Search for the cell housing the specified text and yield its (x, y) center coordinate. 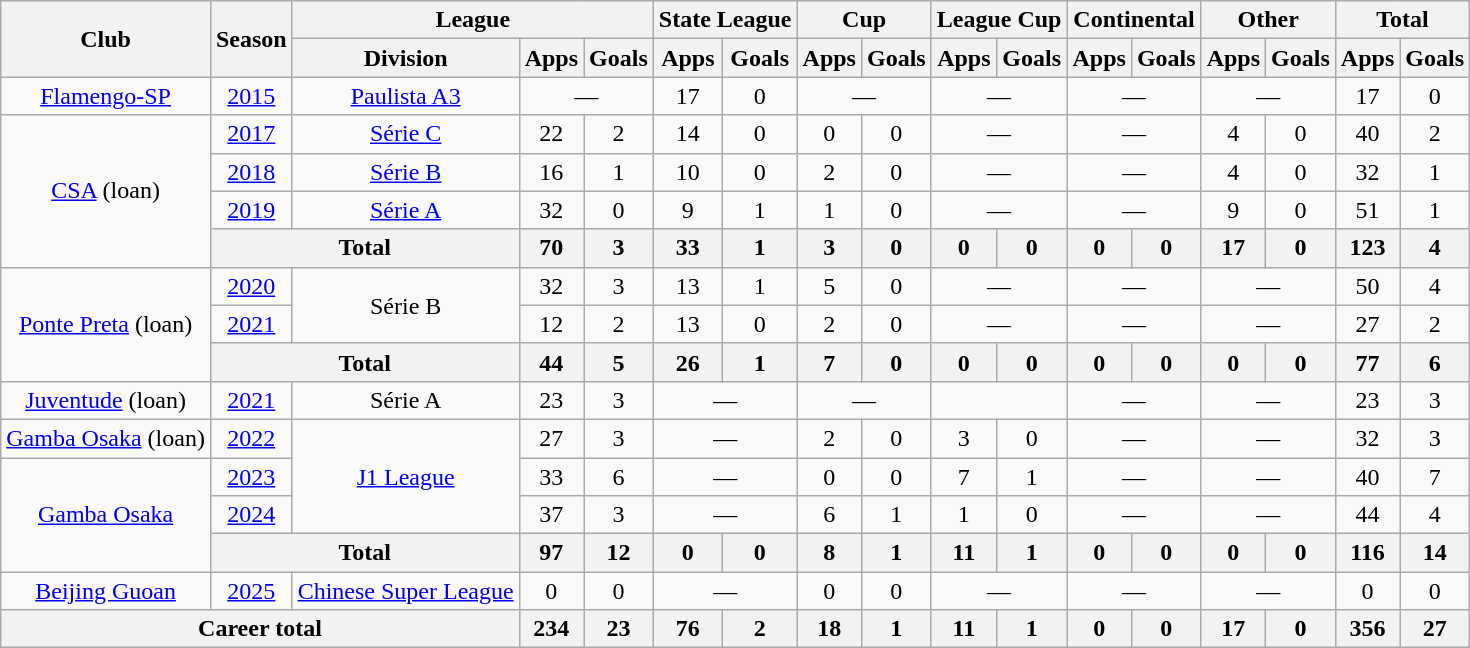
Cup (864, 20)
356 (1367, 629)
Continental (1134, 20)
2025 (251, 591)
51 (1367, 210)
Club (106, 39)
Chinese Super League (406, 591)
123 (1367, 248)
10 (688, 172)
77 (1367, 362)
2023 (251, 477)
76 (688, 629)
2020 (251, 286)
2018 (251, 172)
League Cup (999, 20)
Paulista A3 (406, 96)
37 (551, 515)
2017 (251, 134)
Beijing Guoan (106, 591)
Flamengo-SP (106, 96)
Série C (406, 134)
97 (551, 553)
16 (551, 172)
Career total (260, 629)
18 (829, 629)
Gamba Osaka (106, 515)
Season (251, 39)
8 (829, 553)
Other (1268, 20)
J1 League (406, 476)
Juventude (loan) (106, 400)
70 (551, 248)
Ponte Preta (loan) (106, 324)
2022 (251, 438)
Division (406, 58)
League (472, 20)
234 (551, 629)
State League (725, 20)
2019 (251, 210)
CSA (loan) (106, 191)
26 (688, 362)
Gamba Osaka (loan) (106, 438)
22 (551, 134)
116 (1367, 553)
2015 (251, 96)
50 (1367, 286)
2024 (251, 515)
